From the cell containing the given text, extract its center point as (x, y) coordinate. 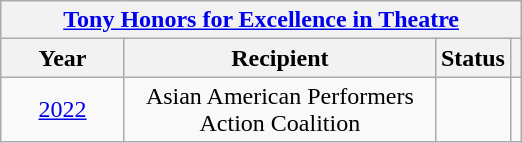
Tony Honors for Excellence in Theatre (262, 20)
Recipient (280, 58)
2022 (63, 110)
Status (472, 58)
Year (63, 58)
Asian American Performers Action Coalition (280, 110)
